Find where the given text appears and provide that cell's center as (x, y) coordinate. 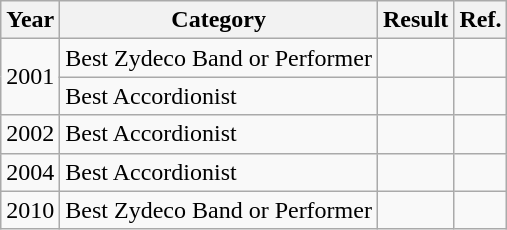
2010 (30, 210)
2002 (30, 134)
2001 (30, 77)
Year (30, 20)
Category (219, 20)
Ref. (480, 20)
2004 (30, 172)
Result (415, 20)
